Output the [X, Y] coordinate of the center of the cell containing the given text.  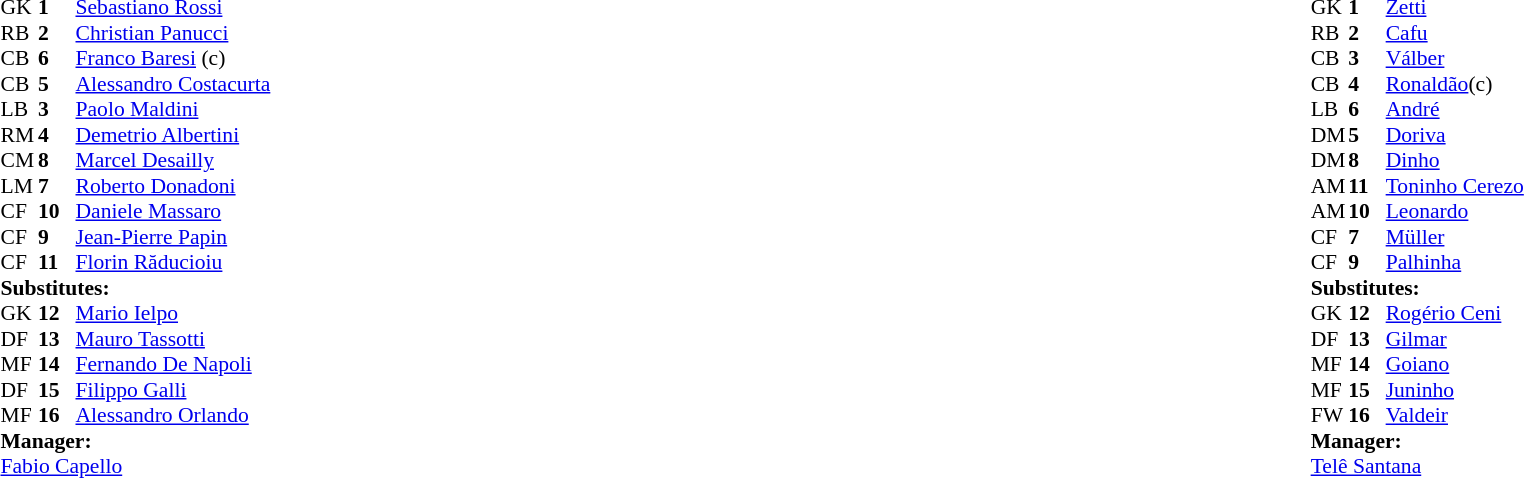
Paolo Maldini [174, 109]
Ronaldão(c) [1455, 84]
CM [19, 161]
LM [19, 186]
Marcel Desailly [174, 161]
Juninho [1455, 390]
Gilmar [1455, 339]
Válber [1455, 59]
Palhinha [1455, 263]
André [1455, 109]
Alessandro Costacurta [174, 84]
Müller [1455, 237]
Fernando De Napoli [174, 365]
Mauro Tassotti [174, 339]
Cafu [1455, 33]
Demetrio Albertini [174, 135]
Goiano [1455, 365]
Christian Panucci [174, 33]
Doriva [1455, 135]
Alessandro Orlando [174, 415]
Filippo Galli [174, 390]
Dinho [1455, 161]
Daniele Massaro [174, 211]
Franco Baresi (c) [174, 59]
Toninho Cerezo [1455, 186]
Rogério Ceni [1455, 313]
Jean-Pierre Papin [174, 237]
Valdeir [1455, 415]
Mario Ielpo [174, 313]
Florin Răducioiu [174, 263]
Leonardo [1455, 211]
Roberto Donadoni [174, 186]
FW [1330, 415]
RM [19, 135]
